Find where the given text appears and provide that cell's center as [x, y] coordinate. 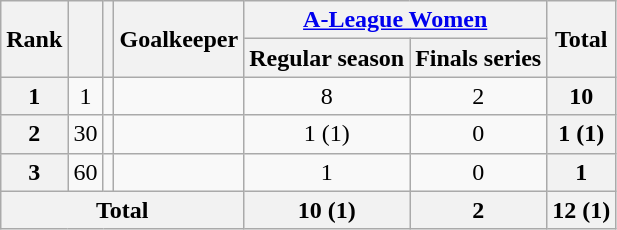
10 (1) [327, 210]
Rank [34, 39]
A-League Women [396, 20]
Goalkeeper [179, 39]
8 [327, 96]
10 [582, 96]
12 (1) [582, 210]
30 [86, 134]
60 [86, 172]
3 [34, 172]
Finals series [478, 58]
Regular season [327, 58]
